Return (x, y) of the center of cell containing provided text 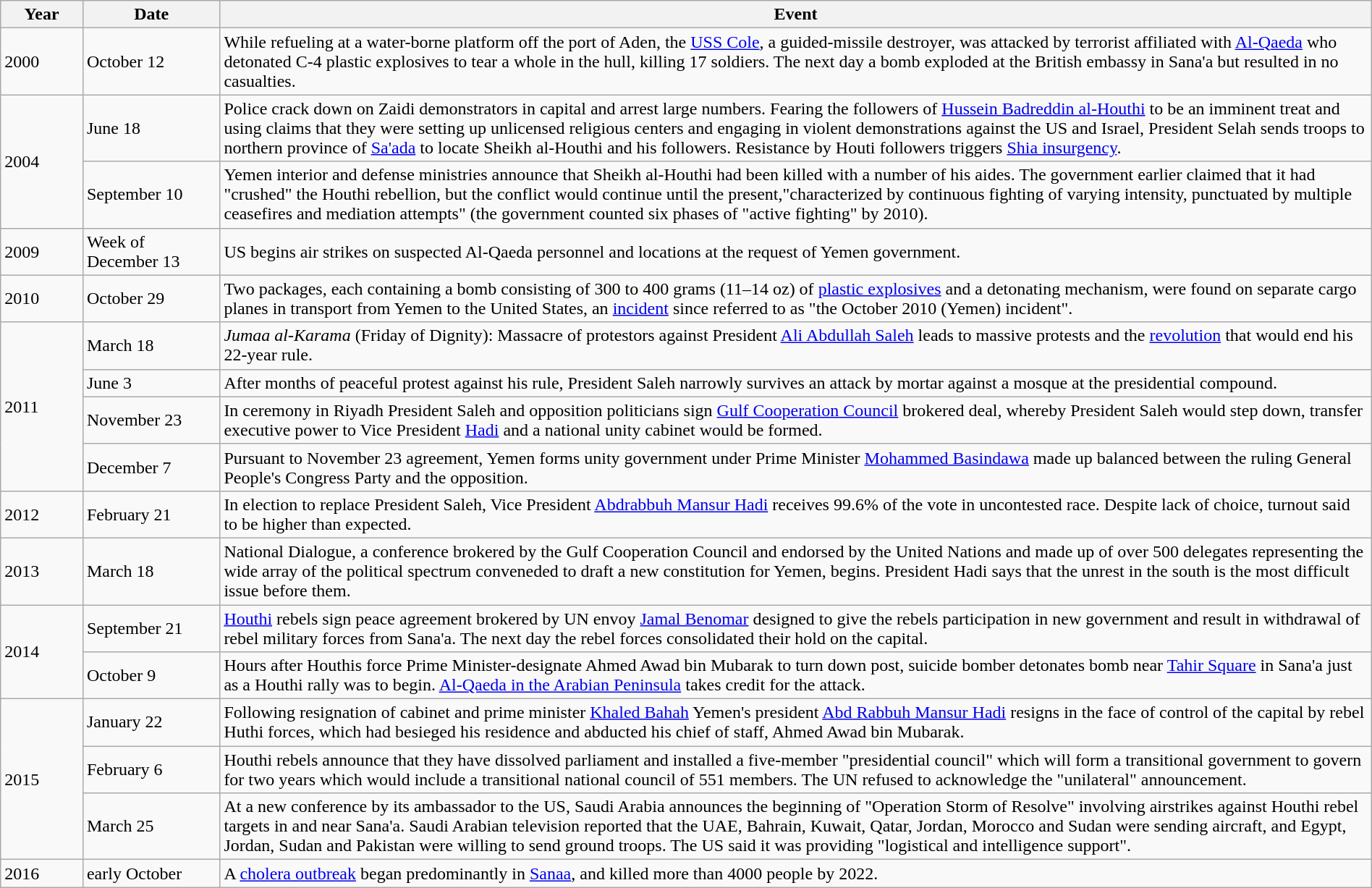
2013 (42, 571)
Year (42, 14)
September 21 (151, 628)
A cholera outbreak began predominantly in Sanaa, and killed more than 4000 people by 2022. (796, 874)
Date (151, 14)
Week of December 13 (151, 252)
2016 (42, 874)
November 23 (151, 420)
June 18 (151, 128)
February 21 (151, 514)
December 7 (151, 468)
February 6 (151, 770)
2011 (42, 407)
2015 (42, 779)
2009 (42, 252)
2014 (42, 652)
Event (796, 14)
2004 (42, 161)
March 25 (151, 826)
September 10 (151, 195)
October 12 (151, 62)
US begins air strikes on suspected Al-Qaeda personnel and locations at the request of Yemen government. (796, 252)
early October (151, 874)
June 3 (151, 383)
October 9 (151, 676)
January 22 (151, 722)
2010 (42, 298)
October 29 (151, 298)
2012 (42, 514)
2000 (42, 62)
